Capture the cell that displays the provided text and extract its (x, y) central coordinate. 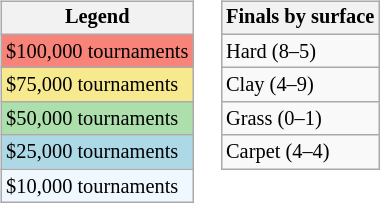
$50,000 tournaments (97, 119)
$75,000 tournaments (97, 85)
Hard (8–5) (300, 51)
Finals by surface (300, 18)
$10,000 tournaments (97, 186)
Grass (0–1) (300, 119)
Legend (97, 18)
Clay (4–9) (300, 85)
$25,000 tournaments (97, 152)
$100,000 tournaments (97, 51)
Carpet (4–4) (300, 152)
